From the cell containing the given text, extract its center point as (X, Y) coordinate. 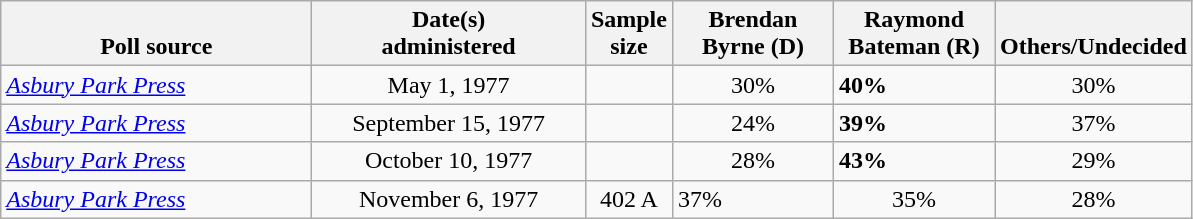
November 6, 1977 (449, 199)
BrendanByrne (D) (752, 34)
RaymondBateman (R) (914, 34)
Date(s)administered (449, 34)
43% (914, 161)
24% (752, 123)
35% (914, 199)
September 15, 1977 (449, 123)
29% (1094, 161)
402 A (628, 199)
Poll source (156, 34)
October 10, 1977 (449, 161)
May 1, 1977 (449, 85)
Samplesize (628, 34)
39% (914, 123)
40% (914, 85)
Others/Undecided (1094, 34)
